Return the (x, y) coordinate for the center point of the cell that contains the specified text.  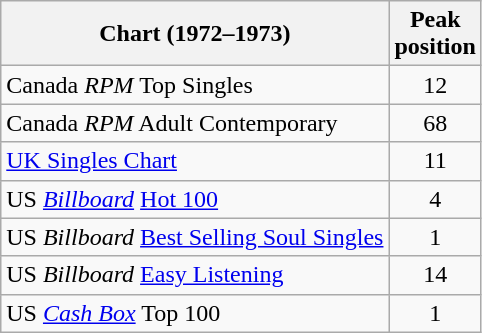
Chart (1972–1973) (195, 34)
US Cash Box Top 100 (195, 313)
US Billboard Best Selling Soul Singles (195, 237)
14 (435, 275)
US Billboard Hot 100 (195, 199)
12 (435, 85)
4 (435, 199)
Peakposition (435, 34)
US Billboard Easy Listening (195, 275)
Canada RPM Top Singles (195, 85)
11 (435, 161)
UK Singles Chart (195, 161)
68 (435, 123)
Canada RPM Adult Contemporary (195, 123)
